Provide the [X, Y] coordinate of the cell's center where the given text is located.  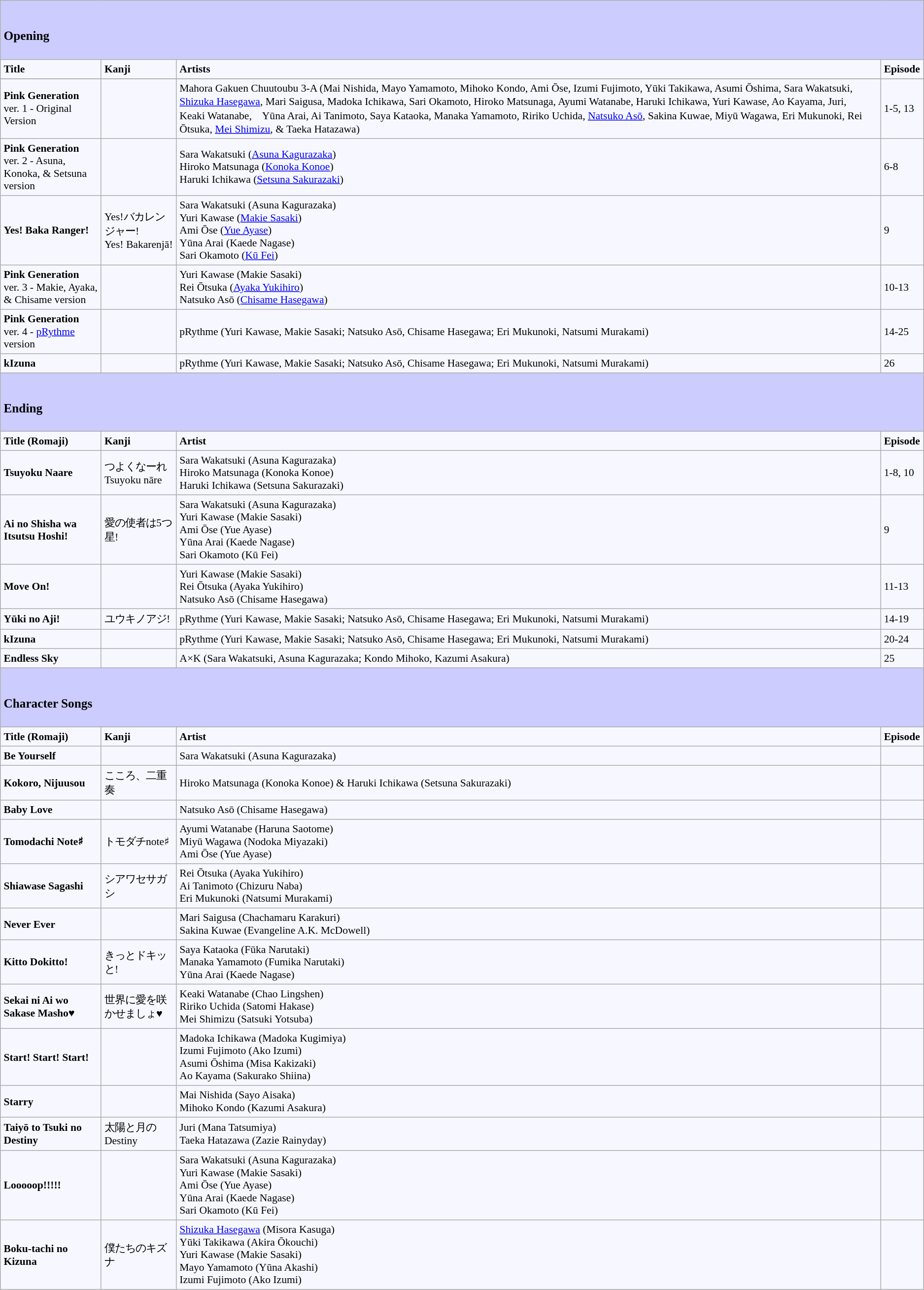
Shiawase Sagashi [51, 886]
Kitto Dokitto! [51, 962]
Character Songs [462, 698]
Never Ever [51, 924]
14-25 [902, 332]
Pink Generationver. 4 - pRythme version [51, 332]
Ending [462, 403]
Keaki Watanabe (Chao Lingshen)Ririko Uchida (Satomi Hakase)Mei Shimizu (Satsuki Yotsuba) [528, 1007]
Ai no Shisha wa Itsutsu Hoshi! [51, 530]
Rei Ōtsuka (Ayaka Yukihiro)Ai Tanimoto (Chizuru Naba)Eri Mukunoki (Natsumi Murakami) [528, 886]
1-5, 13 [902, 109]
Kokoro, Nijuusou [51, 783]
僕たちのキズナ [138, 1255]
きっとドキッと! [138, 962]
Yūki no Aji! [51, 619]
Mari Saigusa (Chachamaru Karakuri)Sakina Kuwae (Evangeline A.K. McDowell) [528, 924]
10-13 [902, 287]
世界に愛を咲かせましょ♥ [138, 1007]
Ayumi Watanabe (Haruna Saotome)Miyū Wagawa (Nodoka Miyazaki)Ami Ōse (Yue Ayase) [528, 842]
Move On! [51, 587]
20-24 [902, 640]
シアワセサガシ [138, 886]
こころ、二重奏 [138, 783]
14-19 [902, 619]
Looooop!!!!! [51, 1186]
11-13 [902, 587]
Madoka Ichikawa (Madoka Kugimiya)Izumi Fujimoto (Ako Izumi)Asumi Ōshima (Misa Kakizaki)Ao Kayama (Sakurako Shiina) [528, 1057]
ユウキノアジ! [138, 619]
Opening [462, 30]
Title [51, 69]
25 [902, 658]
トモダチnote♯ [138, 842]
つよくなーれTsuyoku nāre [138, 473]
Boku-tachi no Kizuna [51, 1255]
愛の使者は5つ星! [138, 530]
Juri (Mana Tatsumiya)Taeka Hatazawa (Zazie Rainyday) [528, 1134]
Hiroko Matsunaga (Konoka Konoe) & Haruki Ichikawa (Setsuna Sakurazaki) [528, 783]
太陽と月のDestiny [138, 1134]
Saya Kataoka (Fūka Narutaki)Manaka Yamamoto (Fumika Narutaki)Yūna Arai (Kaede Nagase) [528, 962]
Baby Love [51, 810]
A×K (Sara Wakatsuki, Asuna Kagurazaka; Kondo Mihoko, Kazumi Asakura) [528, 658]
Sekai ni Ai wo Sakase Masho♥ [51, 1007]
Tsuyoku Naare [51, 473]
Starry [51, 1101]
Yes!バカレンジャー!Yes! Bakarenjā! [138, 231]
1-8, 10 [902, 473]
6-8 [902, 167]
Shizuka Hasegawa (Misora Kasuga)Yūki Takikawa (Akira Ōkouchi)Yuri Kawase (Makie Sasaki)Mayo Yamamoto (Yūna Akashi)Izumi Fujimoto (Ako Izumi) [528, 1255]
Artists [528, 69]
Mai Nishida (Sayo Aisaka)Mihoko Kondo (Kazumi Asakura) [528, 1101]
Be Yourself [51, 756]
Natsuko Asō (Chisame Hasegawa) [528, 810]
26 [902, 364]
Tomodachi Note♯ [51, 842]
Start! Start! Start! [51, 1057]
Pink Generationver. 3 - Makie, Ayaka, & Chisame version [51, 287]
Yes! Baka Ranger! [51, 231]
Sara Wakatsuki (Asuna Kagurazaka) [528, 756]
Taiyō to Tsuki no Destiny [51, 1134]
Endless Sky [51, 658]
Pink Generationver. 1 - Original Version [51, 109]
Pink Generationver. 2 - Asuna, Konoka, & Setsuna version [51, 167]
